Capture the cell that displays the provided text and extract its (x, y) central coordinate. 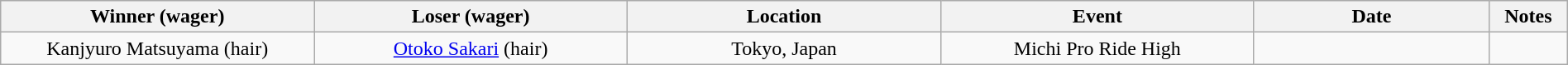
Loser (wager) (471, 17)
Tokyo, Japan (784, 48)
Location (784, 17)
Winner (wager) (157, 17)
Notes (1528, 17)
Michi Pro Ride High (1097, 48)
Date (1371, 17)
Kanjyuro Matsuyama (hair) (157, 48)
Otoko Sakari (hair) (471, 48)
Event (1097, 17)
